Return (x, y) of the center of cell containing provided text 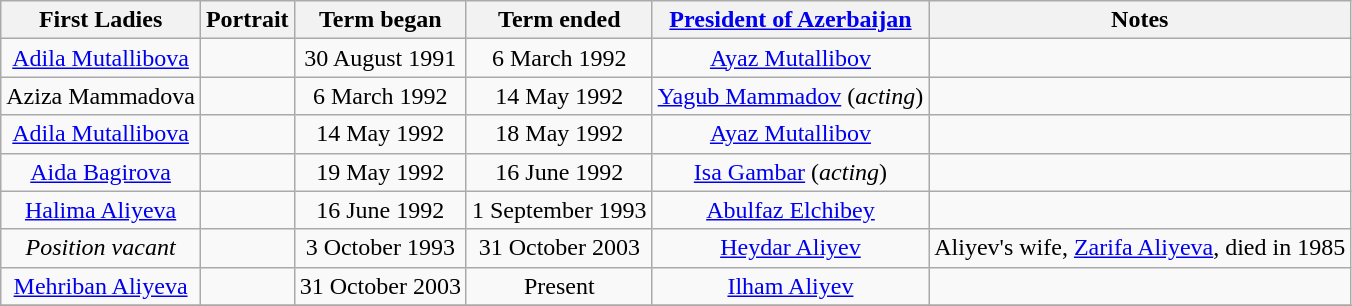
Isa Gambar (acting) (790, 172)
Portrait (247, 20)
Ilham Aliyev (790, 286)
18 May 1992 (559, 134)
Heydar Aliyev (790, 248)
Aida Bagirova (101, 172)
Term began (380, 20)
3 October 1993 (380, 248)
Aliyev's wife, Zarifa Aliyeva, died in 1985 (1140, 248)
Position vacant (101, 248)
19 May 1992 (380, 172)
Present (559, 286)
Term ended (559, 20)
Yagub Mammadov (acting) (790, 96)
Halima Aliyeva (101, 210)
Mehriban Aliyeva (101, 286)
1 September 1993 (559, 210)
Notes (1140, 20)
30 August 1991 (380, 58)
First Ladies (101, 20)
President of Azerbaijan (790, 20)
Aziza Mammadova (101, 96)
Abulfaz Elchibey (790, 210)
